Capture the cell that displays the provided text and extract its [x, y] central coordinate. 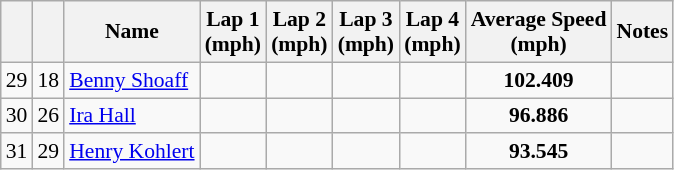
Lap 2(mph) [300, 32]
Benny Shoaff [132, 80]
Lap 3(mph) [366, 32]
Name [132, 32]
Ira Hall [132, 116]
31 [17, 152]
Lap 4(mph) [432, 32]
Lap 1(mph) [234, 32]
26 [48, 116]
102.409 [539, 80]
93.545 [539, 152]
Notes [642, 32]
96.886 [539, 116]
18 [48, 80]
Average Speed(mph) [539, 32]
Henry Kohlert [132, 152]
30 [17, 116]
